Detect which cell encompasses the target text, then output its (X, Y) center coordinate. 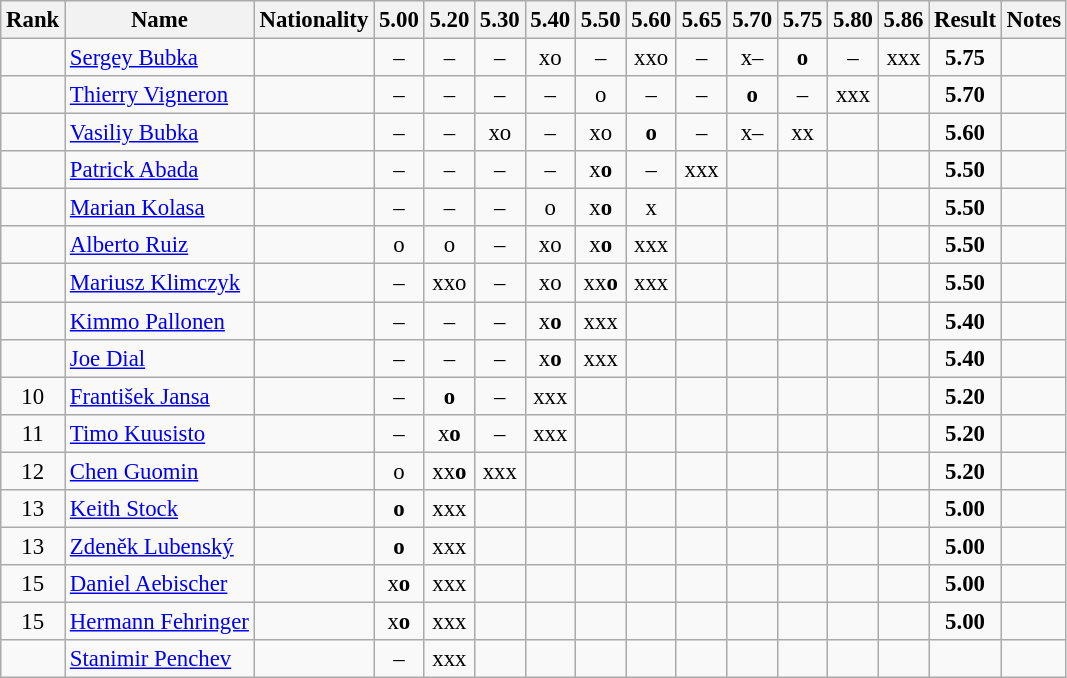
Thierry Vigneron (160, 95)
Joe Dial (160, 358)
5.86 (903, 20)
Name (160, 20)
Chen Guomin (160, 471)
Timo Kuusisto (160, 433)
Notes (1034, 20)
Zdeněk Lubenský (160, 546)
x (651, 208)
5.80 (853, 20)
Stanimir Penchev (160, 659)
xx (802, 133)
Mariusz Klimczyk (160, 283)
František Jansa (160, 396)
Sergey Bubka (160, 58)
Result (966, 20)
Daniel Aebischer (160, 584)
Rank (33, 20)
Vasiliy Bubka (160, 133)
Marian Kolasa (160, 208)
5.65 (701, 20)
Kimmo Pallonen (160, 321)
Nationality (314, 20)
Alberto Ruiz (160, 245)
Hermann Fehringer (160, 621)
10 (33, 396)
Patrick Abada (160, 170)
5.30 (500, 20)
11 (33, 433)
12 (33, 471)
Keith Stock (160, 509)
